Output the (X, Y) coordinate of the center of the cell containing the given text.  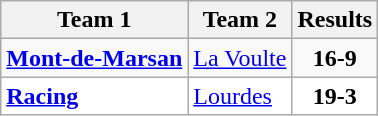
19-3 (335, 96)
La Voulte (240, 58)
Lourdes (240, 96)
Mont-de-Marsan (94, 58)
Team 2 (240, 20)
16-9 (335, 58)
Results (335, 20)
Racing (94, 96)
Team 1 (94, 20)
